Locate the cell with the specified text and output its (x, y) center coordinate. 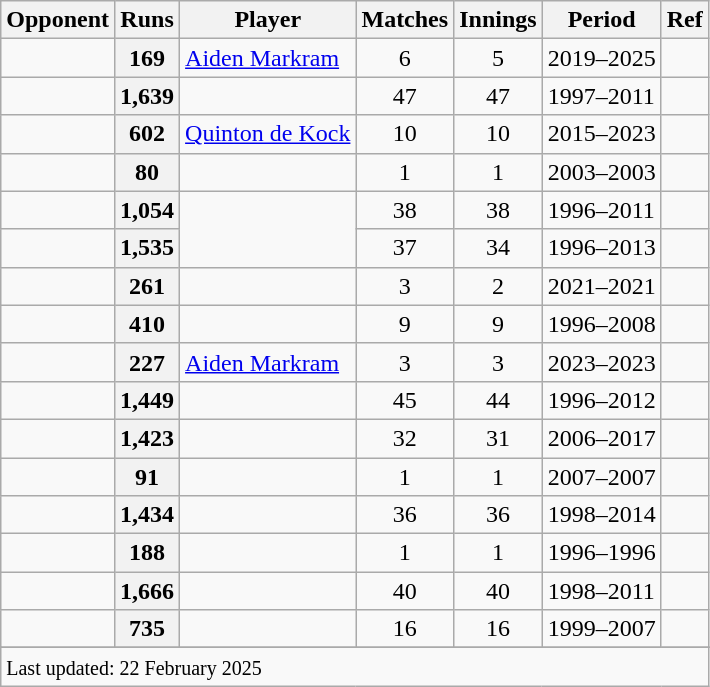
Runs (148, 20)
Player (268, 20)
Opponent (58, 20)
32 (405, 438)
1996–1996 (602, 553)
1,423 (148, 438)
1996–2013 (602, 248)
6 (405, 58)
1996–2012 (602, 400)
2015–2023 (602, 134)
735 (148, 629)
Ref (684, 20)
1998–2011 (602, 591)
188 (148, 553)
261 (148, 286)
1999–2007 (602, 629)
1,535 (148, 248)
5 (498, 58)
Period (602, 20)
1,434 (148, 515)
1997–2011 (602, 96)
Last updated: 22 February 2025 (354, 667)
44 (498, 400)
1,639 (148, 96)
31 (498, 438)
2023–2023 (602, 362)
Matches (405, 20)
1998–2014 (602, 515)
2007–2007 (602, 477)
Innings (498, 20)
80 (148, 172)
45 (405, 400)
91 (148, 477)
1996–2011 (602, 210)
2021–2021 (602, 286)
227 (148, 362)
34 (498, 248)
2 (498, 286)
1,054 (148, 210)
2019–2025 (602, 58)
1,449 (148, 400)
1,666 (148, 591)
Quinton de Kock (268, 134)
169 (148, 58)
410 (148, 324)
602 (148, 134)
2003–2003 (602, 172)
1996–2008 (602, 324)
37 (405, 248)
2006–2017 (602, 438)
